Capture the cell that displays the provided text and extract its (X, Y) central coordinate. 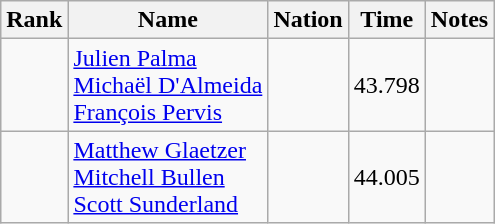
Nation (308, 20)
Time (386, 20)
Name (168, 20)
44.005 (386, 177)
Rank (34, 20)
43.798 (386, 85)
Matthew GlaetzerMitchell BullenScott Sunderland (168, 177)
Notes (459, 20)
Julien PalmaMichaël D'AlmeidaFrançois Pervis (168, 85)
